From the cell containing the given text, extract its center point as [X, Y] coordinate. 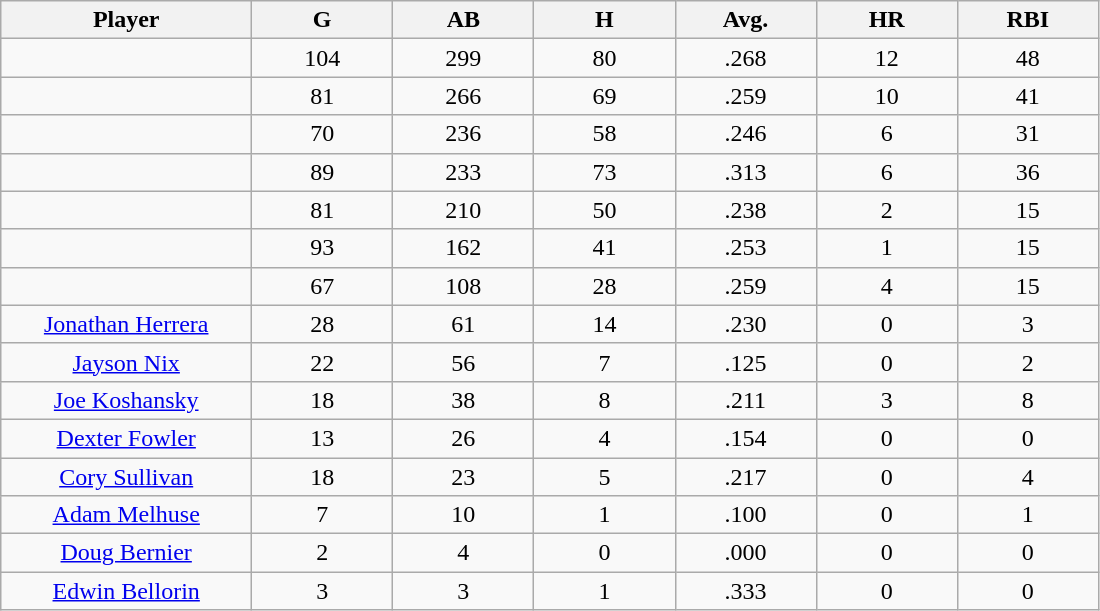
210 [464, 210]
104 [322, 58]
Doug Bernier [126, 553]
299 [464, 58]
26 [464, 438]
HR [886, 20]
Dexter Fowler [126, 438]
93 [322, 248]
.125 [746, 362]
Edwin Bellorin [126, 591]
61 [464, 324]
80 [604, 58]
233 [464, 172]
RBI [1028, 20]
5 [604, 477]
.333 [746, 591]
56 [464, 362]
AB [464, 20]
H [604, 20]
12 [886, 58]
Adam Melhuse [126, 515]
Jayson Nix [126, 362]
23 [464, 477]
.313 [746, 172]
236 [464, 134]
38 [464, 400]
Player [126, 20]
.211 [746, 400]
50 [604, 210]
58 [604, 134]
Avg. [746, 20]
G [322, 20]
73 [604, 172]
89 [322, 172]
108 [464, 286]
69 [604, 96]
67 [322, 286]
.268 [746, 58]
Cory Sullivan [126, 477]
.238 [746, 210]
22 [322, 362]
.154 [746, 438]
48 [1028, 58]
13 [322, 438]
266 [464, 96]
Jonathan Herrera [126, 324]
70 [322, 134]
.230 [746, 324]
.217 [746, 477]
Joe Koshansky [126, 400]
31 [1028, 134]
14 [604, 324]
162 [464, 248]
.100 [746, 515]
.000 [746, 553]
.253 [746, 248]
36 [1028, 172]
.246 [746, 134]
